Output the [X, Y] coordinate of the center of the cell containing the given text.  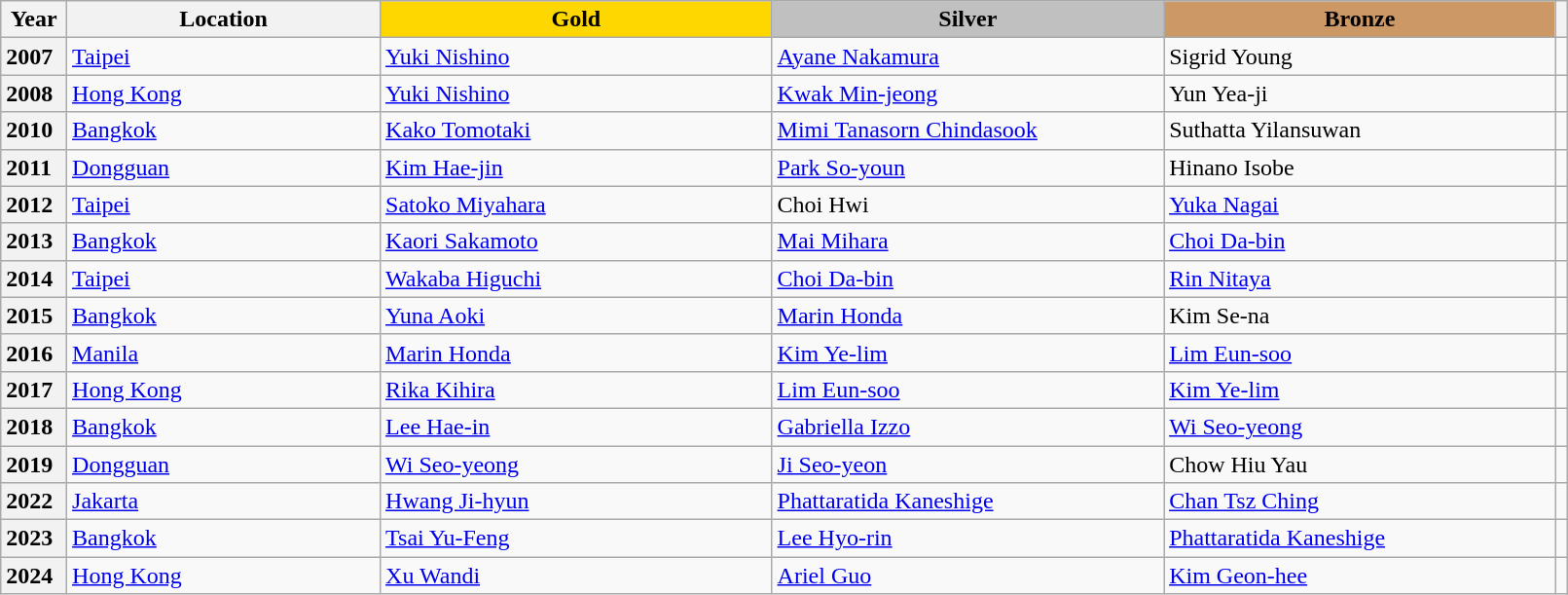
Lee Hyo-rin [967, 539]
2017 [34, 390]
Yuka Nagai [1361, 205]
2016 [34, 353]
Tsai Yu-Feng [576, 539]
Ariel Guo [967, 576]
Bronze [1361, 19]
2014 [34, 279]
Hwang Ji-hyun [576, 502]
Mimi Tanasorn Chindasook [967, 130]
Kim Se-na [1361, 316]
2023 [34, 539]
2018 [34, 427]
2010 [34, 130]
2007 [34, 56]
Suthatta Yilansuwan [1361, 130]
Ji Seo-yeon [967, 465]
Gabriella Izzo [967, 427]
Gold [576, 19]
Jakarta [224, 502]
Wakaba Higuchi [576, 279]
Year [34, 19]
Kim Geon-hee [1361, 576]
Ayane Nakamura [967, 56]
Hinano Isobe [1361, 167]
Rin Nitaya [1361, 279]
Yun Yea-ji [1361, 93]
Xu Wandi [576, 576]
2024 [34, 576]
2015 [34, 316]
Satoko Miyahara [576, 205]
2022 [34, 502]
2012 [34, 205]
Chow Hiu Yau [1361, 465]
Sigrid Young [1361, 56]
Chan Tsz Ching [1361, 502]
2019 [34, 465]
Yuna Aoki [576, 316]
Kwak Min-jeong [967, 93]
Lee Hae-in [576, 427]
Rika Kihira [576, 390]
Mai Mihara [967, 242]
2013 [34, 242]
Kim Hae-jin [576, 167]
Kaori Sakamoto [576, 242]
Location [224, 19]
Kako Tomotaki [576, 130]
2011 [34, 167]
Manila [224, 353]
2008 [34, 93]
Park So-youn [967, 167]
Choi Hwi [967, 205]
Silver [967, 19]
